For the text-containing cell, return its midpoint in [X, Y] coordinate format. 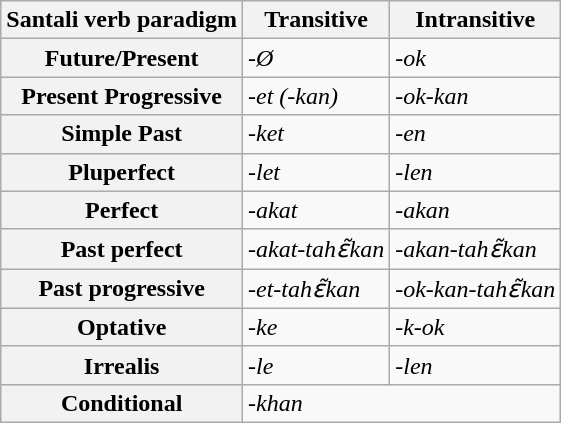
-et-tahɛ̃kan [316, 289]
-k-ok [476, 327]
-Ø [316, 58]
Past perfect [122, 249]
Irrealis [122, 365]
-ok-kan-tahɛ̃kan [476, 289]
Past progressive [122, 289]
-en [476, 134]
-ke [316, 327]
Present Progressive [122, 96]
Santali verb paradigm [122, 20]
-le [316, 365]
-ket [316, 134]
-ok [476, 58]
Intransitive [476, 20]
-akan-tahɛ̃kan [476, 249]
-akat-tahɛ̃kan [316, 249]
Conditional [122, 403]
Future/Present [122, 58]
-akan [476, 210]
Pluperfect [122, 172]
Optative [122, 327]
Perfect [122, 210]
-ok-kan [476, 96]
-et (-kan) [316, 96]
Simple Past [122, 134]
-akat [316, 210]
Transitive [316, 20]
-khan [402, 403]
-let [316, 172]
